From the cell containing the given text, extract its center point as [X, Y] coordinate. 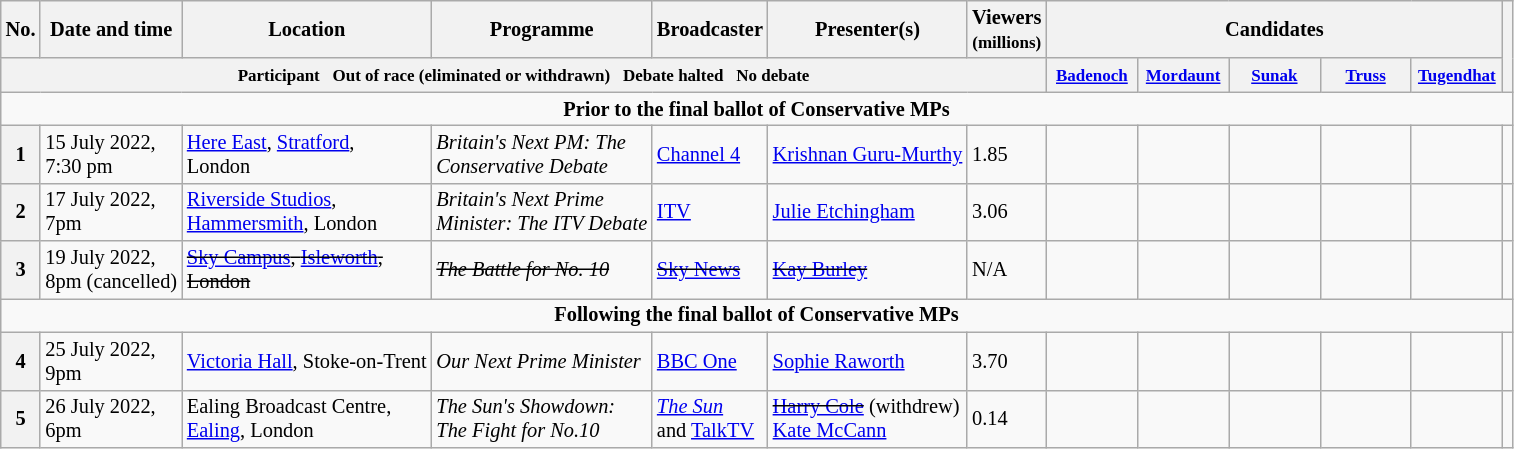
Tugendhat [1456, 75]
Here East, Stratford,London [307, 154]
17 July 2022,7pm [111, 212]
1 [21, 154]
Sky Campus, Isleworth,London [307, 270]
Candidates [1274, 29]
Presenter(s) [868, 29]
4 [21, 361]
2 [21, 212]
Mordaunt [1184, 75]
Victoria Hall, Stoke-on-Trent [307, 361]
Broadcaster [710, 29]
The Sun's Showdown: The Fight for No.10 [542, 419]
Sophie Raworth [868, 361]
BBC One [710, 361]
1.85 [1006, 154]
No. [21, 29]
Sunak [1274, 75]
Britain's Next PrimeMinister: The ITV Debate [542, 212]
Our Next Prime Minister [542, 361]
0.14 [1006, 419]
Prior to the final ballot of Conservative MPs [756, 109]
N/A [1006, 270]
Date and time [111, 29]
Ealing Broadcast Centre, Ealing, London [307, 419]
Sky News [710, 270]
Viewers (millions) [1006, 29]
5 [21, 419]
ITV [710, 212]
Krishnan Guru-Murthy [868, 154]
The Battle for No. 10 [542, 270]
Following the final ballot of Conservative MPs [756, 315]
The Sun and TalkTV [710, 419]
19 July 2022,8pm (cancelled) [111, 270]
3.70 [1006, 361]
Julie Etchingham [868, 212]
15 July 2022,7:30 pm [111, 154]
Britain's Next PM: TheConservative Debate [542, 154]
3.06 [1006, 212]
25 July 2022,9pm [111, 361]
Kay Burley [868, 270]
Participant Out of race (eliminated or withdrawn) Debate halted No debate [524, 75]
Programme [542, 29]
Riverside Studios,Hammersmith, London [307, 212]
Harry Cole (withdrew) Kate McCann [868, 419]
26 July 2022,6pm [111, 419]
Channel 4 [710, 154]
Location [307, 29]
Badenoch [1092, 75]
3 [21, 270]
Truss [1366, 75]
